Return [X, Y] of the center of cell containing provided text 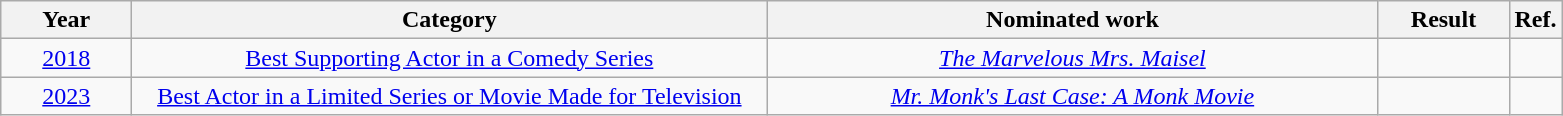
Result [1444, 20]
Best Actor in a Limited Series or Movie Made for Television [450, 96]
The Marvelous Mrs. Maisel [1072, 58]
Year [66, 20]
Nominated work [1072, 20]
2018 [66, 58]
Mr. Monk's Last Case: A Monk Movie [1072, 96]
Ref. [1536, 20]
Best Supporting Actor in a Comedy Series [450, 58]
2023 [66, 96]
Category [450, 20]
